Pinpoint the cell where the given text exists, returning its (x, y) midpoint coordinate. 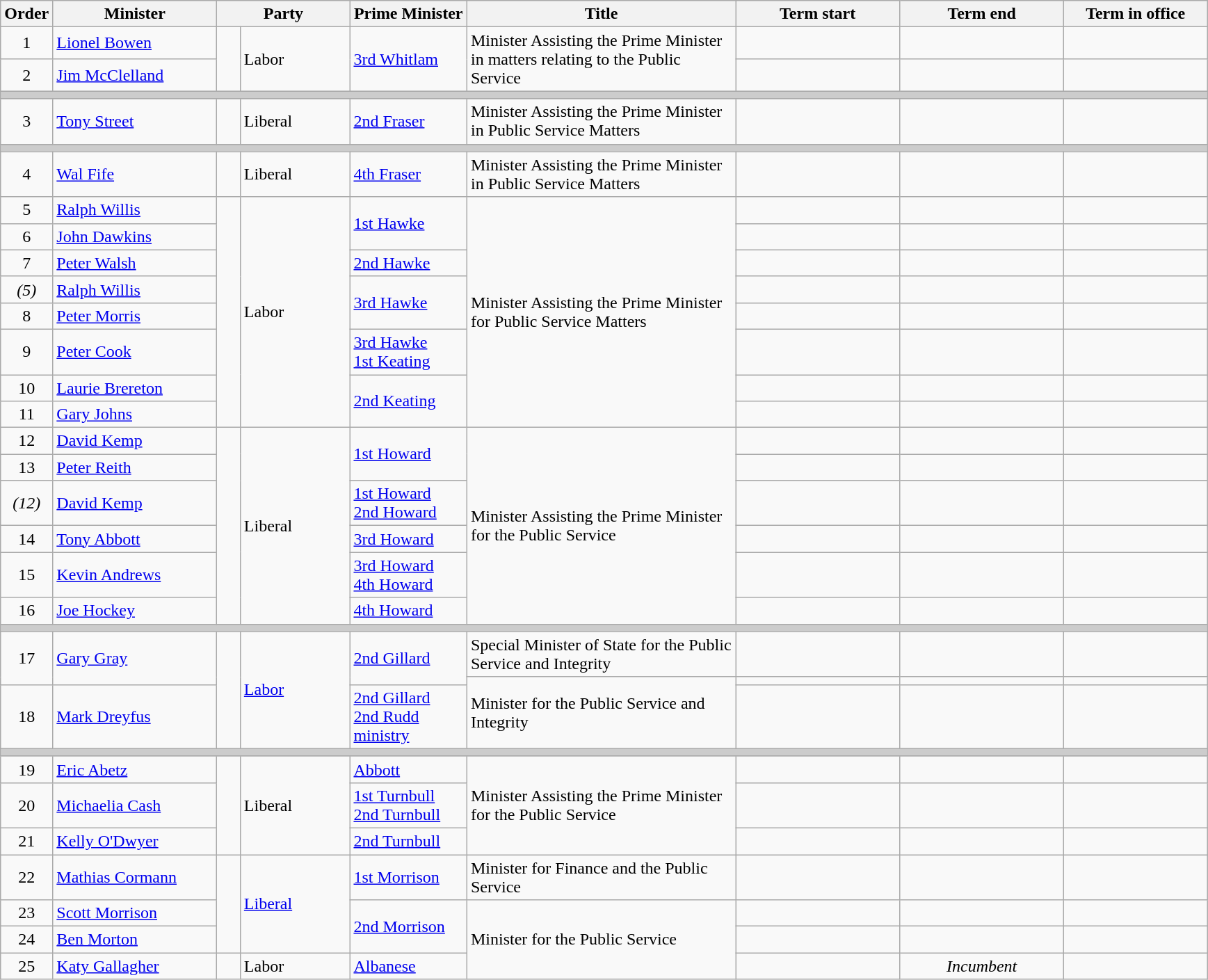
4th Fraser (409, 174)
3rd Hawke1st Keating (409, 352)
11 (26, 415)
3 (26, 121)
Albanese (409, 966)
(5) (26, 289)
Abbott (409, 769)
Scott Morrison (135, 913)
Term end (982, 14)
6 (26, 236)
13 (26, 467)
23 (26, 913)
8 (26, 316)
John Dawkins (135, 236)
25 (26, 966)
Jim McClelland (135, 75)
Special Minister of State for the Public Service and Integrity (601, 654)
Incumbent (982, 966)
Term in office (1136, 14)
2nd Gillard (409, 658)
Term start (818, 14)
Minister for Finance and the Public Service (601, 876)
Prime Minister (409, 14)
16 (26, 611)
1st Howard2nd Howard (409, 504)
Peter Reith (135, 467)
Order (26, 14)
Mathias Cormann (135, 876)
10 (26, 387)
Peter Walsh (135, 263)
Minister for the Public Service and Integrity (601, 712)
Gary Gray (135, 658)
3rd Howard (409, 539)
Minister (135, 14)
Michaelia Cash (135, 805)
Peter Cook (135, 352)
14 (26, 539)
17 (26, 658)
24 (26, 940)
Ben Morton (135, 940)
4 (26, 174)
Laurie Brereton (135, 387)
Kelly O'Dwyer (135, 841)
4th Howard (409, 611)
Gary Johns (135, 415)
1st Morrison (409, 876)
12 (26, 441)
15 (26, 575)
Lionel Bowen (135, 43)
9 (26, 352)
Minister for the Public Service (601, 940)
Party (284, 14)
1 (26, 43)
18 (26, 716)
Mark Dreyfus (135, 716)
21 (26, 841)
1st Turnbull2nd Turnbull (409, 805)
20 (26, 805)
(12) (26, 504)
2nd Fraser (409, 121)
7 (26, 263)
2nd Hawke (409, 263)
2nd Keating (409, 401)
1st Howard (409, 454)
Tony Street (135, 121)
2 (26, 75)
Kevin Andrews (135, 575)
2nd Gillard2nd Rudd ministry (409, 716)
Wal Fife (135, 174)
Eric Abetz (135, 769)
3rd Whitlam (409, 59)
3rd Hawke (409, 303)
Minister Assisting the Prime Minister in matters relating to the Public Service (601, 59)
Katy Gallagher (135, 966)
1st Hawke (409, 223)
Minister Assisting the Prime Minister for Public Service Matters (601, 312)
Joe Hockey (135, 611)
5 (26, 210)
3rd Howard4th Howard (409, 575)
2nd Turnbull (409, 841)
19 (26, 769)
Peter Morris (135, 316)
Tony Abbott (135, 539)
22 (26, 876)
2nd Morrison (409, 926)
Title (601, 14)
